Extract the [x, y] coordinate from the center of the cell holding the provided text.  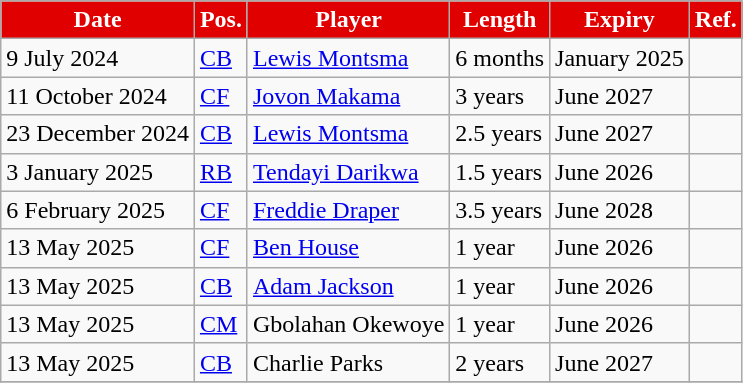
Ref. [716, 20]
9 July 2024 [98, 58]
RB [220, 172]
Pos. [220, 20]
23 December 2024 [98, 134]
Adam Jackson [348, 286]
January 2025 [620, 58]
3 January 2025 [98, 172]
June 2028 [620, 210]
Length [500, 20]
CM [220, 324]
Ben House [348, 248]
3.5 years [500, 210]
2.5 years [500, 134]
Jovon Makama [348, 96]
1.5 years [500, 172]
Gbolahan Okewoye [348, 324]
Date [98, 20]
Tendayi Darikwa [348, 172]
11 October 2024 [98, 96]
Player [348, 20]
Expiry [620, 20]
Charlie Parks [348, 362]
6 months [500, 58]
Freddie Draper [348, 210]
2 years [500, 362]
6 February 2025 [98, 210]
3 years [500, 96]
